From the cell containing the given text, extract its center point as (X, Y) coordinate. 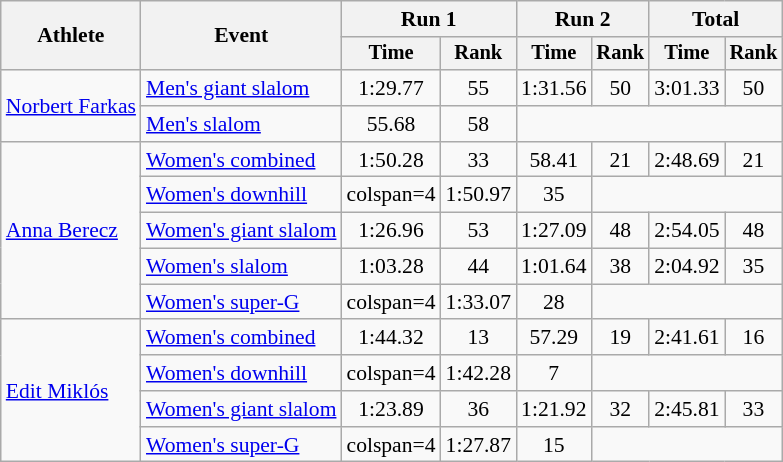
38 (621, 267)
1:26.96 (390, 231)
1:23.89 (390, 409)
Run 1 (428, 19)
36 (478, 409)
1:33.07 (478, 302)
44 (478, 267)
1:44.32 (390, 338)
Run 2 (582, 19)
53 (478, 231)
2:54.05 (686, 231)
1:27.09 (554, 231)
2:04.92 (686, 267)
1:03.28 (390, 267)
1:42.28 (478, 373)
Event (242, 36)
Women's super-G (242, 302)
55 (478, 88)
55.68 (390, 124)
2:41.61 (686, 338)
2:45.81 (686, 409)
1:31.56 (554, 88)
1:21.92 (554, 409)
28 (554, 302)
Men's giant slalom (242, 88)
32 (621, 409)
16 (754, 338)
7 (554, 373)
2:48.69 (686, 160)
1:50.28 (390, 160)
Men's slalom (242, 124)
1:50.97 (478, 195)
Women's slalom (242, 267)
Athlete (71, 36)
3:01.33 (686, 88)
Edit Miklós (71, 391)
19 (621, 338)
Norbert Farkas (71, 106)
Total (716, 19)
Anna Berecz (71, 231)
1:29.77 (390, 88)
1:01.64 (554, 267)
58.41 (554, 160)
58 (478, 124)
57.29 (554, 338)
13 (478, 338)
